Capture the cell that displays the provided text and extract its (x, y) central coordinate. 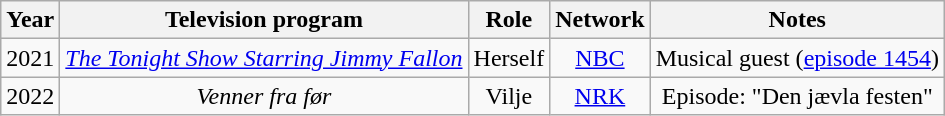
Musical guest (episode 1454) (797, 58)
Year (30, 20)
Notes (797, 20)
Herself (509, 58)
NBC (600, 58)
Episode: "Den jævla festen" (797, 96)
2022 (30, 96)
Role (509, 20)
Venner fra før (264, 96)
The Tonight Show Starring Jimmy Fallon (264, 58)
Vilje (509, 96)
Network (600, 20)
Television program (264, 20)
2021 (30, 58)
NRK (600, 96)
